Extract the [X, Y] coordinate from the center of the cell holding the provided text.  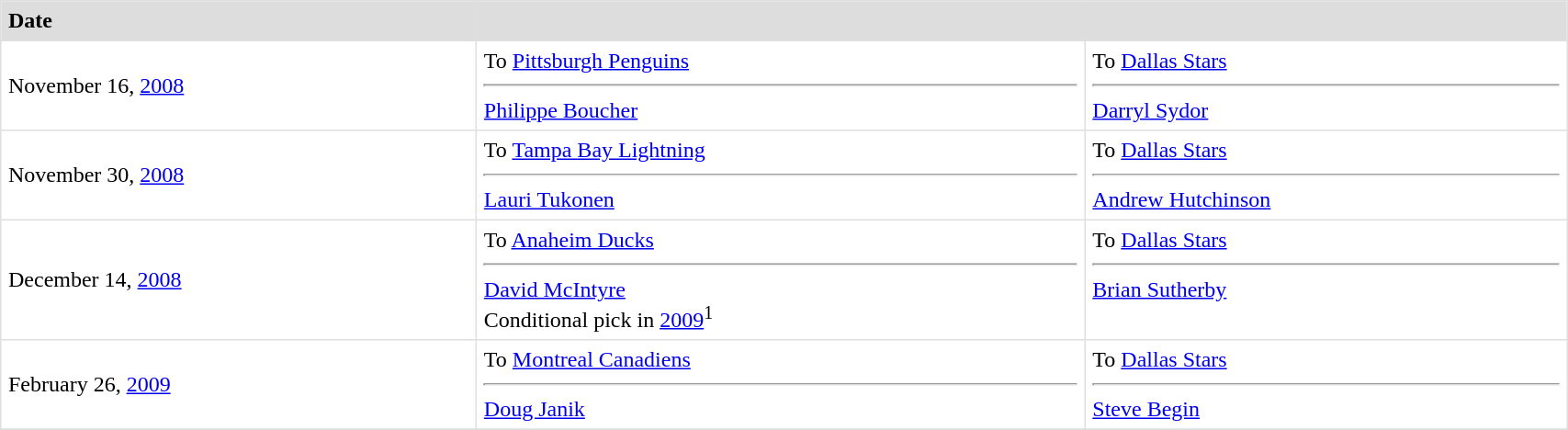
February 26, 2009 [239, 385]
To Anaheim Ducks David McIntyre Conditional pick in 20091 [781, 279]
November 16, 2008 [239, 85]
To Dallas Stars Brian Sutherby [1326, 279]
November 30, 2008 [239, 175]
To Pittsburgh Penguins Philippe Boucher [781, 85]
To Dallas Stars Darryl Sydor [1326, 85]
December 14, 2008 [239, 279]
Date [239, 21]
To Montreal Canadiens Doug Janik [781, 385]
To Tampa Bay Lightning Lauri Tukonen [781, 175]
To Dallas Stars Steve Begin [1326, 385]
To Dallas Stars Andrew Hutchinson [1326, 175]
